Determine the (X, Y) coordinate at the center of the cell enclosing the given text.  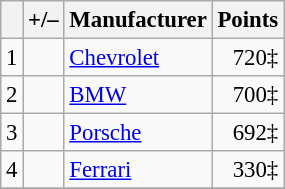
Porsche (138, 133)
720‡ (248, 58)
Chevrolet (138, 58)
BMW (138, 95)
700‡ (248, 95)
2 (12, 95)
Points (248, 20)
3 (12, 133)
330‡ (248, 170)
1 (12, 58)
Ferrari (138, 170)
692‡ (248, 133)
Manufacturer (138, 20)
+/– (44, 20)
4 (12, 170)
